Detect which cell encompasses the target text, then output its [x, y] center coordinate. 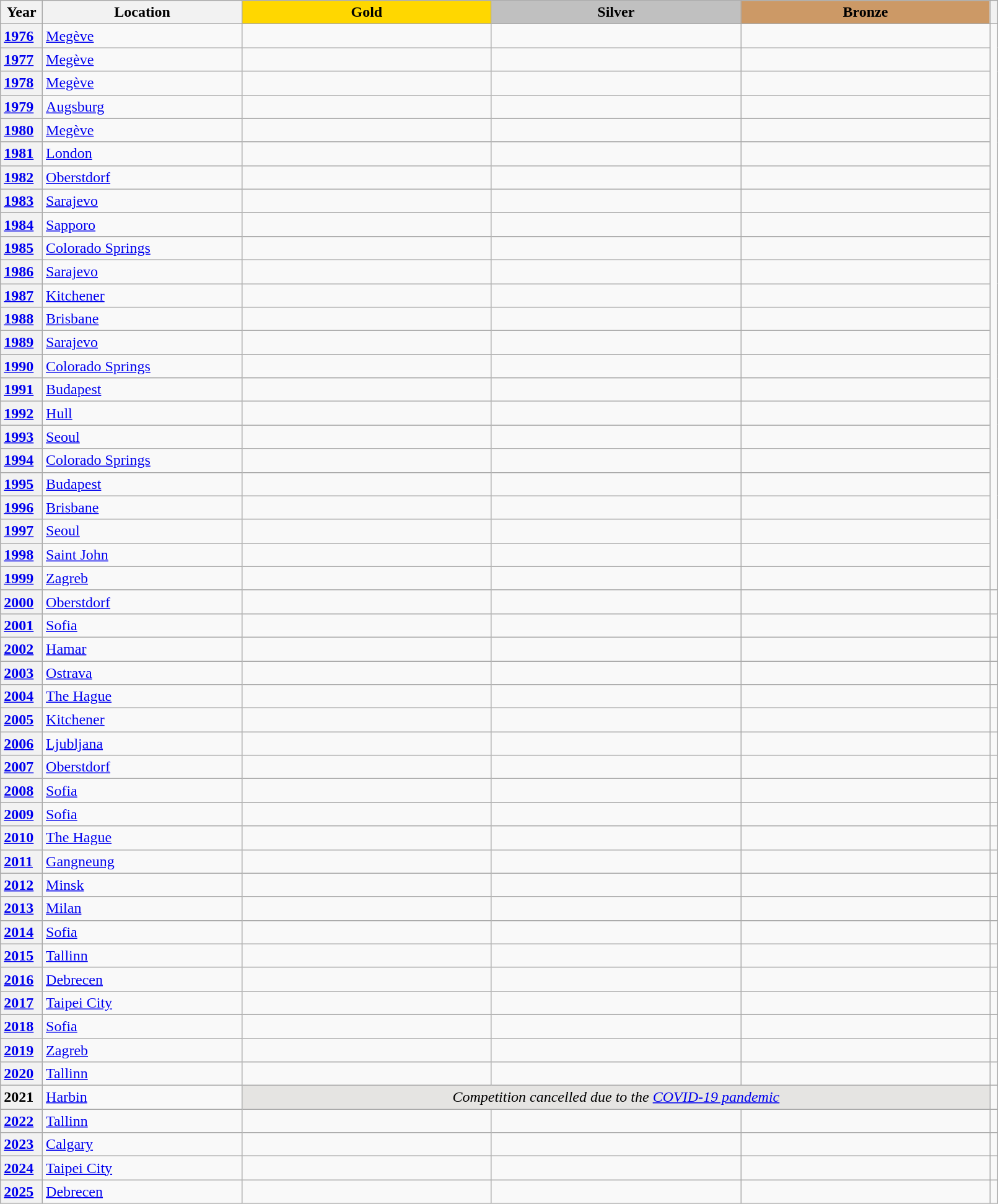
1987 [22, 296]
2009 [22, 814]
1999 [22, 578]
1983 [22, 201]
1998 [22, 555]
1976 [22, 36]
1996 [22, 508]
Minsk [142, 885]
Location [142, 12]
Saint John [142, 555]
Gangneung [142, 861]
2021 [22, 1097]
1981 [22, 154]
1979 [22, 107]
2001 [22, 625]
Harbin [142, 1097]
2023 [22, 1145]
2017 [22, 1003]
2007 [22, 767]
Bronze [866, 12]
Sapporo [142, 224]
2018 [22, 1026]
2024 [22, 1168]
1993 [22, 437]
Ljubljana [142, 744]
1994 [22, 460]
Milan [142, 908]
2003 [22, 672]
1977 [22, 59]
2012 [22, 885]
2008 [22, 791]
1992 [22, 413]
Hamar [142, 649]
1978 [22, 83]
Augsburg [142, 107]
Competition cancelled due to the COVID-19 pandemic [616, 1097]
1988 [22, 319]
1989 [22, 343]
1985 [22, 248]
Calgary [142, 1145]
2015 [22, 956]
2002 [22, 649]
1982 [22, 177]
Gold [367, 12]
1980 [22, 130]
2020 [22, 1074]
2005 [22, 720]
2019 [22, 1050]
Year [22, 12]
Silver [616, 12]
2000 [22, 602]
1997 [22, 531]
2016 [22, 979]
2006 [22, 744]
2011 [22, 861]
2014 [22, 932]
Ostrava [142, 672]
2025 [22, 1192]
2013 [22, 908]
2022 [22, 1121]
1986 [22, 271]
1990 [22, 366]
1991 [22, 390]
London [142, 154]
2004 [22, 696]
1984 [22, 224]
2010 [22, 838]
Hull [142, 413]
1995 [22, 484]
